Capture the cell that displays the provided text and extract its (X, Y) central coordinate. 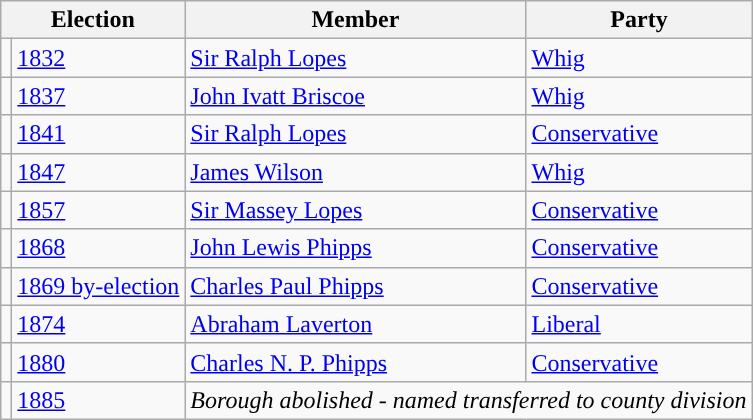
John Ivatt Briscoe (356, 96)
1869 by-election (98, 286)
1885 (98, 400)
1847 (98, 172)
Member (356, 20)
Sir Massey Lopes (356, 210)
1837 (98, 96)
Election (93, 20)
Liberal (639, 324)
Charles Paul Phipps (356, 286)
1868 (98, 248)
Borough abolished - named transferred to county division (468, 400)
James Wilson (356, 172)
Charles N. P. Phipps (356, 362)
Party (639, 20)
1857 (98, 210)
1841 (98, 134)
Abraham Laverton (356, 324)
John Lewis Phipps (356, 248)
1880 (98, 362)
1874 (98, 324)
1832 (98, 58)
